Provide the (x, y) coordinate of the cell's center where the given text is located.  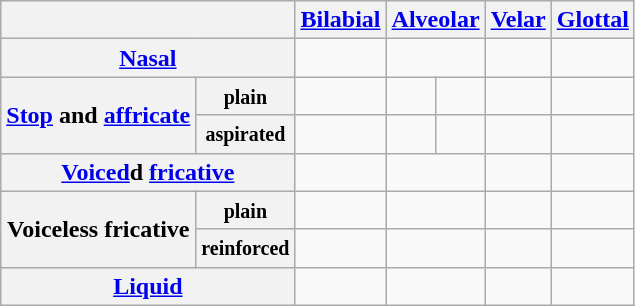
Stop and affricate (98, 115)
Liquid (148, 286)
aspirated (246, 134)
Bilabial (340, 20)
Alveolar (436, 20)
Nasal (148, 58)
Voicedd fricative (148, 172)
Glottal (592, 20)
Voiceless fricative (98, 229)
reinforced (246, 248)
Velar (518, 20)
